Detect which cell encompasses the target text, then output its [X, Y] center coordinate. 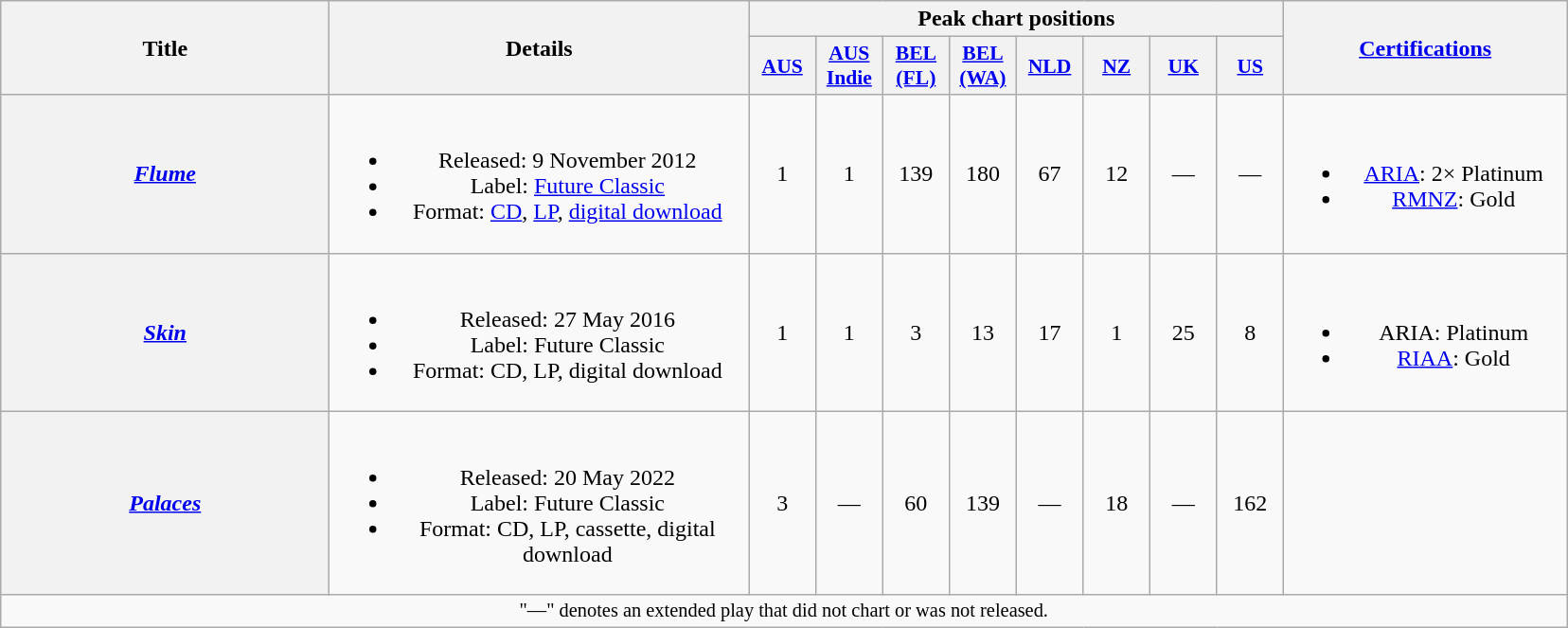
BEL(WA) [983, 66]
Details [540, 47]
25 [1184, 332]
ARIA: PlatinumRIAA: Gold [1426, 332]
AUS [782, 66]
AUSIndie [848, 66]
8 [1250, 332]
Flume [165, 174]
Released: 9 November 2012Label: Future ClassicFormat: CD, LP, digital download [540, 174]
Skin [165, 332]
Peak chart positions [1017, 19]
US [1250, 66]
Title [165, 47]
18 [1117, 503]
180 [983, 174]
"—" denotes an extended play that did not chart or was not released. [784, 611]
13 [983, 332]
Certifications [1426, 47]
BEL(FL) [917, 66]
17 [1049, 332]
ARIA: 2× PlatinumRMNZ: Gold [1426, 174]
UK [1184, 66]
12 [1117, 174]
Released: 20 May 2022Label: Future ClassicFormat: CD, LP, cassette, digital download [540, 503]
162 [1250, 503]
NZ [1117, 66]
60 [917, 503]
NLD [1049, 66]
Palaces [165, 503]
Released: 27 May 2016Label: Future ClassicFormat: CD, LP, digital download [540, 332]
67 [1049, 174]
